Provide the [X, Y] coordinate of the cell's center where the given text is located.  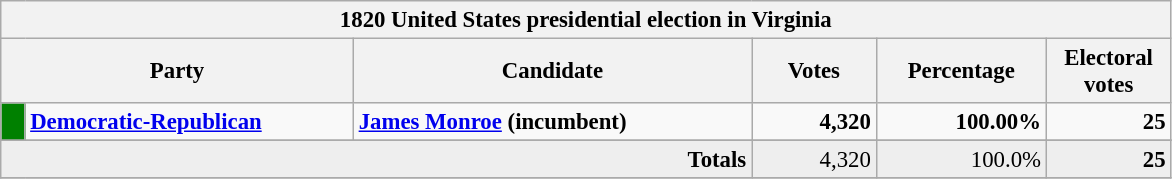
Party [178, 72]
Votes [814, 72]
1820 United States presidential election in Virginia [586, 20]
Candidate [552, 72]
James Monroe (incumbent) [552, 122]
Democratic-Republican [189, 122]
Totals [376, 160]
100.0% [961, 160]
Electoral votes [1108, 72]
100.00% [961, 122]
Percentage [961, 72]
